Determine the (x, y) coordinate at the center of the cell enclosing the given text.  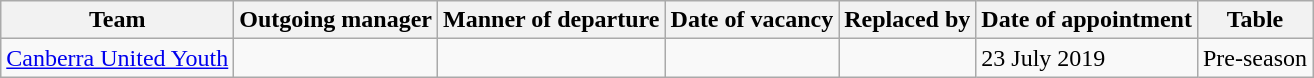
Table (1254, 20)
23 July 2019 (1087, 58)
Canberra United Youth (118, 58)
Date of appointment (1087, 20)
Team (118, 20)
Replaced by (908, 20)
Outgoing manager (336, 20)
Pre-season (1254, 58)
Date of vacancy (752, 20)
Manner of departure (552, 20)
